Return the (x, y) coordinate for the center point of the cell that contains the specified text.  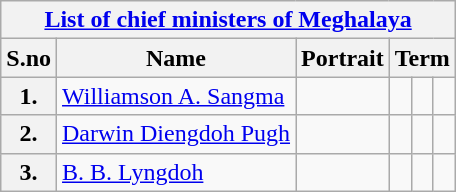
2. (29, 134)
Term (422, 58)
3. (29, 172)
B. B. Lyngdoh (176, 172)
Name (176, 58)
Portrait (343, 58)
Williamson A. Sangma (176, 96)
S.no (29, 58)
Darwin Diengdoh Pugh (176, 134)
List of chief ministers of Meghalaya (228, 20)
1. (29, 96)
